Pinpoint the cell where the given text exists, returning its [X, Y] midpoint coordinate. 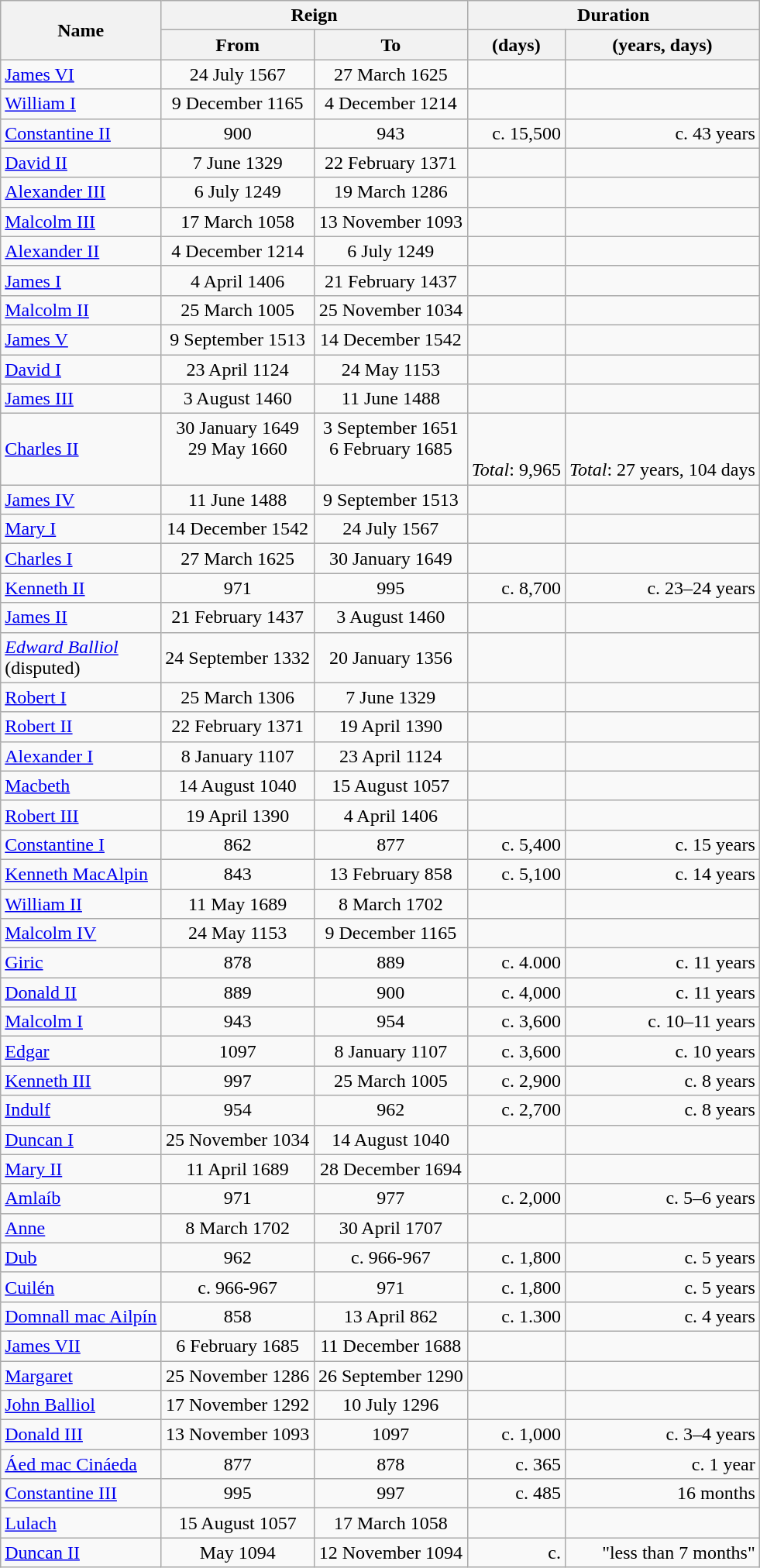
Malcolm IV [81, 934]
Margaret [81, 1375]
Malcolm II [81, 310]
20 January 1356 [390, 657]
13 April 862 [390, 1316]
Total: 27 years, 104 days [662, 449]
11 May 1689 [238, 904]
John Balliol [81, 1405]
Malcolm III [81, 222]
c. 15,500 [516, 133]
c. 365 [516, 1464]
Giric [81, 963]
To [390, 45]
Duncan I [81, 1140]
James V [81, 339]
Charles II [81, 449]
c. 2,000 [516, 1198]
Mary I [81, 529]
858 [238, 1316]
Kenneth II [81, 588]
Kenneth III [81, 1081]
William II [81, 904]
977 [390, 1198]
13 February 858 [390, 874]
Name [81, 30]
Indulf [81, 1110]
c. 4,000 [516, 992]
Charles I [81, 559]
Edgar [81, 1051]
James VI [81, 74]
Anne [81, 1228]
c. 23–24 years [662, 588]
Domnall mac Ailpín [81, 1316]
3 September 16516 February 1685 [390, 449]
c. 5–6 years [662, 1198]
28 December 1694 [390, 1169]
17 November 1292 [238, 1405]
c. 2,900 [516, 1081]
c. 1,000 [516, 1435]
Donald II [81, 992]
11 April 1689 [238, 1169]
Amlaíb [81, 1198]
Donald III [81, 1435]
Constantine II [81, 133]
Alexander II [81, 251]
From [238, 45]
Malcolm I [81, 1022]
19 March 1286 [390, 192]
843 [238, 874]
Duration [614, 15]
25 November 1286 [238, 1375]
Macbeth [81, 786]
(years, days) [662, 45]
c. 4 years [662, 1316]
Robert II [81, 727]
c. 3–4 years [662, 1435]
David II [81, 163]
c. 1.300 [516, 1316]
12 November 1094 [390, 1553]
24 September 1332 [238, 657]
Robert I [81, 697]
c. 10 years [662, 1051]
Mary II [81, 1169]
Duncan II [81, 1553]
Total: 9,965 [516, 449]
(days) [516, 45]
30 January 1649 [390, 559]
"less than 7 months" [662, 1553]
30 April 1707 [390, 1228]
c. 2,700 [516, 1110]
Alexander III [81, 192]
Reign [315, 15]
c. [516, 1553]
David I [81, 370]
William I [81, 104]
Kenneth MacAlpin [81, 874]
James I [81, 280]
c. 5,100 [516, 874]
Áed mac Cináeda [81, 1464]
c. 5,400 [516, 844]
Robert III [81, 815]
c. 8,700 [516, 588]
25 March 1306 [238, 697]
c. 14 years [662, 874]
10 July 1296 [390, 1405]
Constantine I [81, 844]
Cuilén [81, 1287]
Lulach [81, 1523]
862 [238, 844]
c. 10–11 years [662, 1022]
c. 15 years [662, 844]
Edward Balliol(disputed) [81, 657]
James IV [81, 500]
c. 43 years [662, 133]
11 December 1688 [390, 1346]
6 February 1685 [238, 1346]
26 September 1290 [390, 1375]
Dub [81, 1257]
Constantine III [81, 1494]
James VII [81, 1346]
c. 4.000 [516, 963]
30 January 164929 May 1660 [238, 449]
Alexander I [81, 756]
May 1094 [238, 1553]
James II [81, 617]
16 months [662, 1494]
James III [81, 399]
c. 485 [516, 1494]
c. 1 year [662, 1464]
